From the cell containing the given text, extract its center point as (x, y) coordinate. 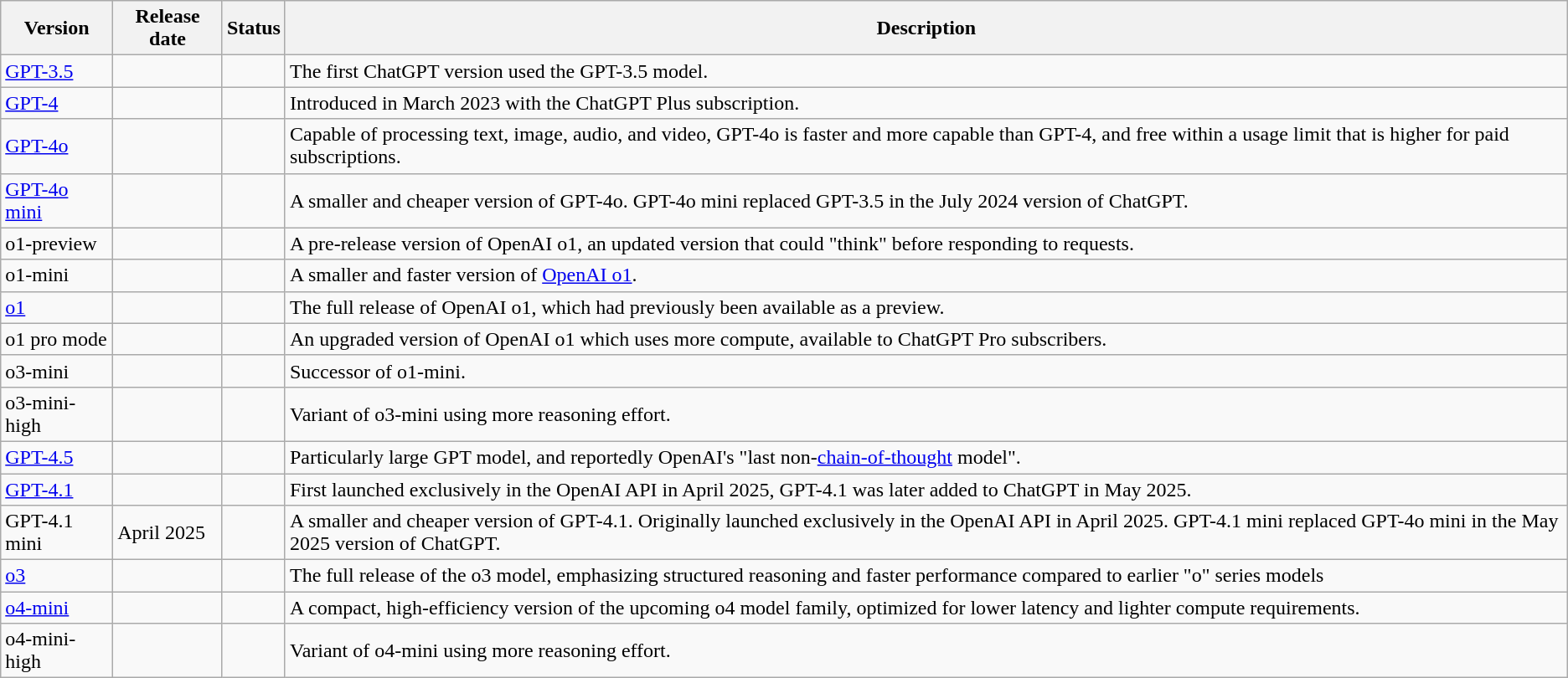
GPT-4o mini (57, 201)
A smaller and faster version of OpenAI o1. (926, 275)
GPT-4o (57, 146)
A compact, high-efficiency version of the upcoming o4 model family, optimized for lower latency and lighter compute requirements. (926, 608)
Variant of o3-mini using more reasoning effort. (926, 413)
o1 pro mode (57, 339)
April 2025 (168, 532)
Description (926, 28)
The full release of OpenAI o1, which had previously been available as a preview. (926, 307)
GPT-4.1 mini (57, 532)
o3 (57, 576)
Status (253, 28)
GPT-4.5 (57, 457)
GPT-3.5 (57, 71)
An upgraded version of OpenAI o1 which uses more compute, available to ChatGPT Pro subscribers. (926, 339)
A smaller and cheaper version of GPT-4o. GPT-4o mini replaced GPT-3.5 in the July 2024 version of ChatGPT. (926, 201)
Particularly large GPT model, and reportedly OpenAI's "last non-chain-of-thought model". (926, 457)
GPT-4.1 (57, 490)
o3-mini (57, 371)
First launched exclusively in the OpenAI API in April 2025, GPT-4.1 was later added to ChatGPT in May 2025. (926, 490)
Successor of o1-mini. (926, 371)
Variant of o4-mini using more reasoning effort. (926, 651)
o4-mini (57, 608)
GPT-4 (57, 103)
o3-mini-high (57, 413)
o4-mini-high (57, 651)
Version (57, 28)
Introduced in March 2023 with the ChatGPT Plus subscription. (926, 103)
o1-preview (57, 244)
o1-mini (57, 275)
The full release of the o3 model, emphasizing structured reasoning and faster performance compared to earlier "o" series models (926, 576)
The first ChatGPT version used the GPT-3.5 model. (926, 71)
o1 (57, 307)
Release date (168, 28)
A pre-release version of OpenAI o1, an updated version that could "think" before responding to requests. (926, 244)
